From the cell containing the given text, extract its center point as (X, Y) coordinate. 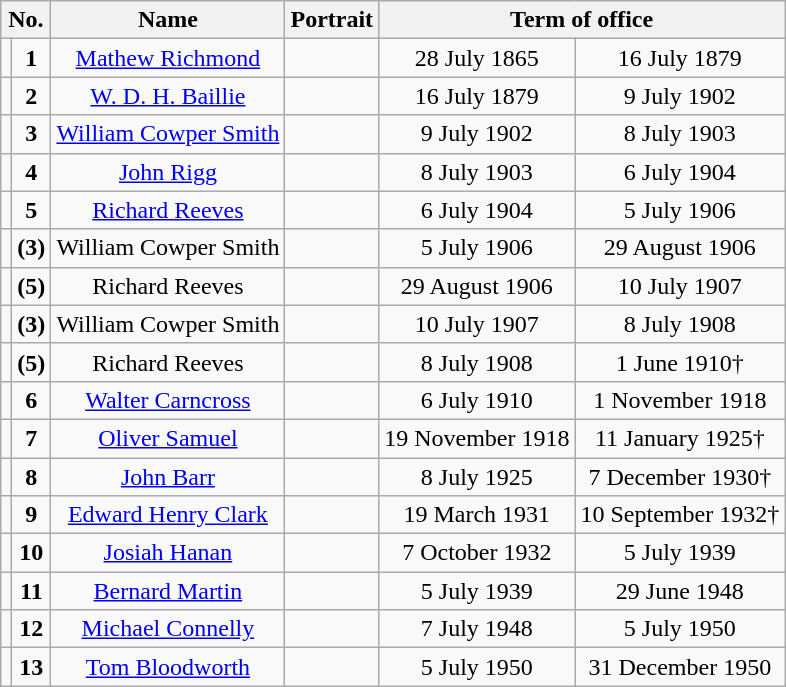
Walter Carncross (168, 400)
7 December 1930† (680, 477)
5 (32, 210)
Michael Connelly (168, 629)
Tom Bloodworth (168, 667)
Bernard Martin (168, 591)
Term of office (582, 20)
10 (32, 553)
31 December 1950 (680, 667)
Josiah Hanan (168, 553)
1 (32, 58)
Name (168, 20)
19 November 1918 (477, 438)
8 (32, 477)
2 (32, 96)
7 July 1948 (477, 629)
6 (32, 400)
8 July 1925 (477, 477)
1 November 1918 (680, 400)
29 June 1948 (680, 591)
9 (32, 515)
3 (32, 134)
12 (32, 629)
Edward Henry Clark (168, 515)
John Rigg (168, 172)
W. D. H. Baillie (168, 96)
Mathew Richmond (168, 58)
7 (32, 438)
6 July 1910 (477, 400)
28 July 1865 (477, 58)
4 (32, 172)
Portrait (332, 20)
11 (32, 591)
No. (26, 20)
13 (32, 667)
11 January 1925† (680, 438)
1 June 1910† (680, 362)
Oliver Samuel (168, 438)
7 October 1932 (477, 553)
John Barr (168, 477)
10 September 1932† (680, 515)
19 March 1931 (477, 515)
